Return the [x, y] coordinate for the center point of the cell that contains the specified text.  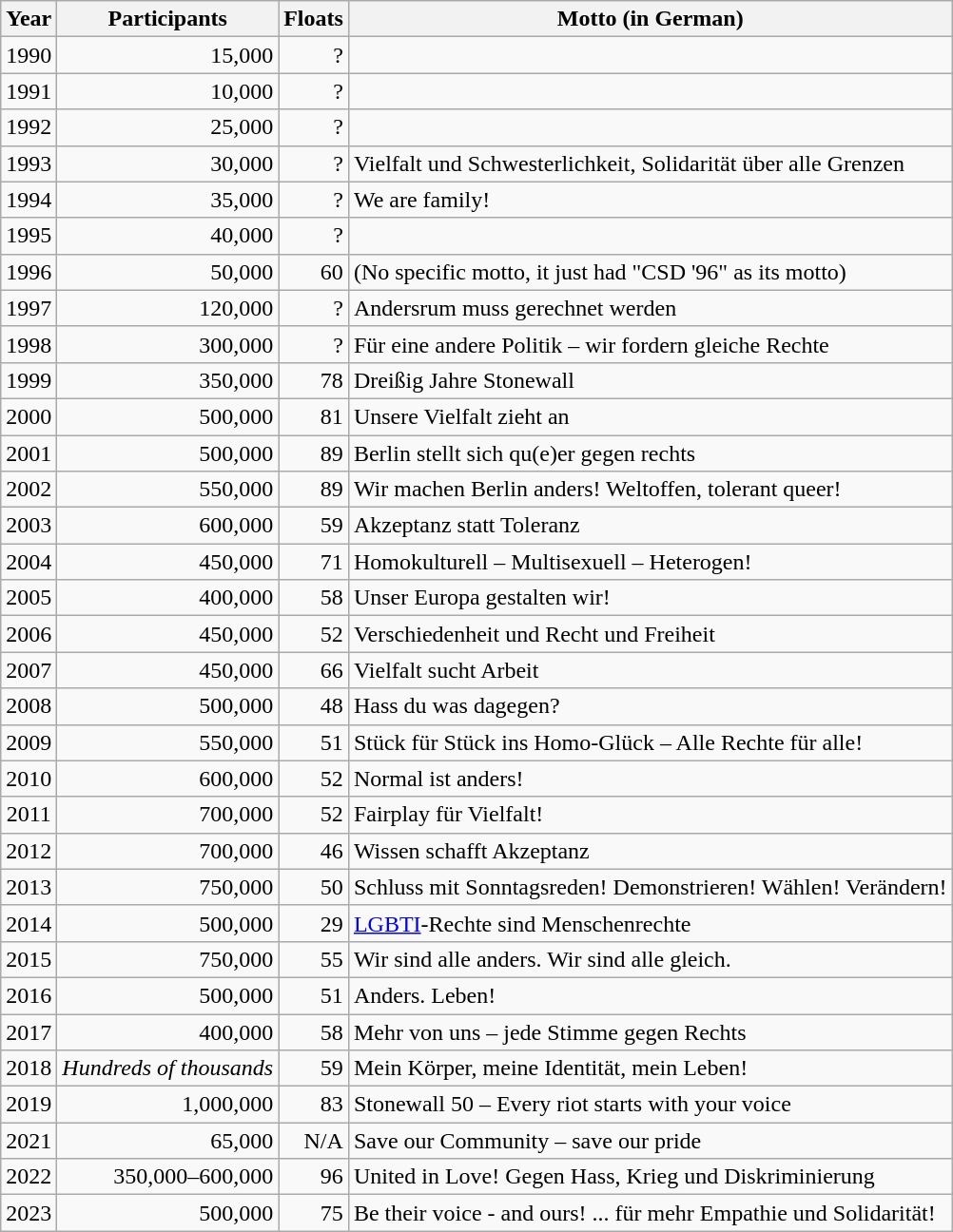
1998 [29, 344]
1990 [29, 55]
30,000 [167, 164]
2021 [29, 1141]
1994 [29, 200]
Anders. Leben! [651, 995]
1993 [29, 164]
United in Love! Gegen Hass, Krieg und Diskriminierung [651, 1177]
Vielfalt sucht Arbeit [651, 670]
1992 [29, 127]
LGBTI-Rechte sind Menschenrechte [651, 923]
2005 [29, 598]
2023 [29, 1213]
Mein Körper, meine Identität, mein Leben! [651, 1068]
1995 [29, 236]
Unser Europa gestalten wir! [651, 598]
71 [314, 562]
Schluss mit Sonntagsreden! Demonstrieren! Wählen! Verändern! [651, 887]
2013 [29, 887]
2009 [29, 742]
Dreißig Jahre Stonewall [651, 380]
66 [314, 670]
Save our Community – save our pride [651, 1141]
120,000 [167, 308]
Akzeptanz statt Toleranz [651, 526]
Fairplay für Vielfalt! [651, 815]
(No specific motto, it just had "CSD '96" as its motto) [651, 272]
Floats [314, 19]
25,000 [167, 127]
50,000 [167, 272]
55 [314, 959]
2019 [29, 1105]
10,000 [167, 91]
50 [314, 887]
Für eine andere Politik – wir fordern gleiche Rechte [651, 344]
81 [314, 416]
15,000 [167, 55]
1,000,000 [167, 1105]
2022 [29, 1177]
40,000 [167, 236]
48 [314, 706]
78 [314, 380]
1999 [29, 380]
Berlin stellt sich qu(e)er gegen rechts [651, 453]
1996 [29, 272]
60 [314, 272]
2017 [29, 1031]
2010 [29, 779]
N/A [314, 1141]
2006 [29, 634]
2015 [29, 959]
Stück für Stück ins Homo-Glück – Alle Rechte für alle! [651, 742]
29 [314, 923]
Homokulturell – Multisexuell – Heterogen! [651, 562]
2001 [29, 453]
Hundreds of thousands [167, 1068]
Hass du was dagegen? [651, 706]
35,000 [167, 200]
96 [314, 1177]
Wissen schafft Akzeptanz [651, 851]
Normal ist anders! [651, 779]
2008 [29, 706]
Year [29, 19]
2012 [29, 851]
Stonewall 50 – Every riot starts with your voice [651, 1105]
2000 [29, 416]
83 [314, 1105]
2002 [29, 490]
75 [314, 1213]
We are family! [651, 200]
2003 [29, 526]
Motto (in German) [651, 19]
1997 [29, 308]
Andersrum muss gerechnet werden [651, 308]
2016 [29, 995]
Mehr von uns – jede Stimme gegen Rechts [651, 1031]
Wir machen Berlin anders! Weltoffen, tolerant queer! [651, 490]
Participants [167, 19]
300,000 [167, 344]
2004 [29, 562]
1991 [29, 91]
350,000 [167, 380]
65,000 [167, 1141]
Vielfalt und Schwesterlichkeit, Solidarität über alle Grenzen [651, 164]
2014 [29, 923]
Wir sind alle anders. Wir sind alle gleich. [651, 959]
Unsere Vielfalt zieht an [651, 416]
2007 [29, 670]
Be their voice - and ours! ... für mehr Empathie und Solidarität! [651, 1213]
2011 [29, 815]
2018 [29, 1068]
350,000–600,000 [167, 1177]
46 [314, 851]
Verschiedenheit und Recht und Freiheit [651, 634]
